Return [X, Y] of the center of cell containing provided text 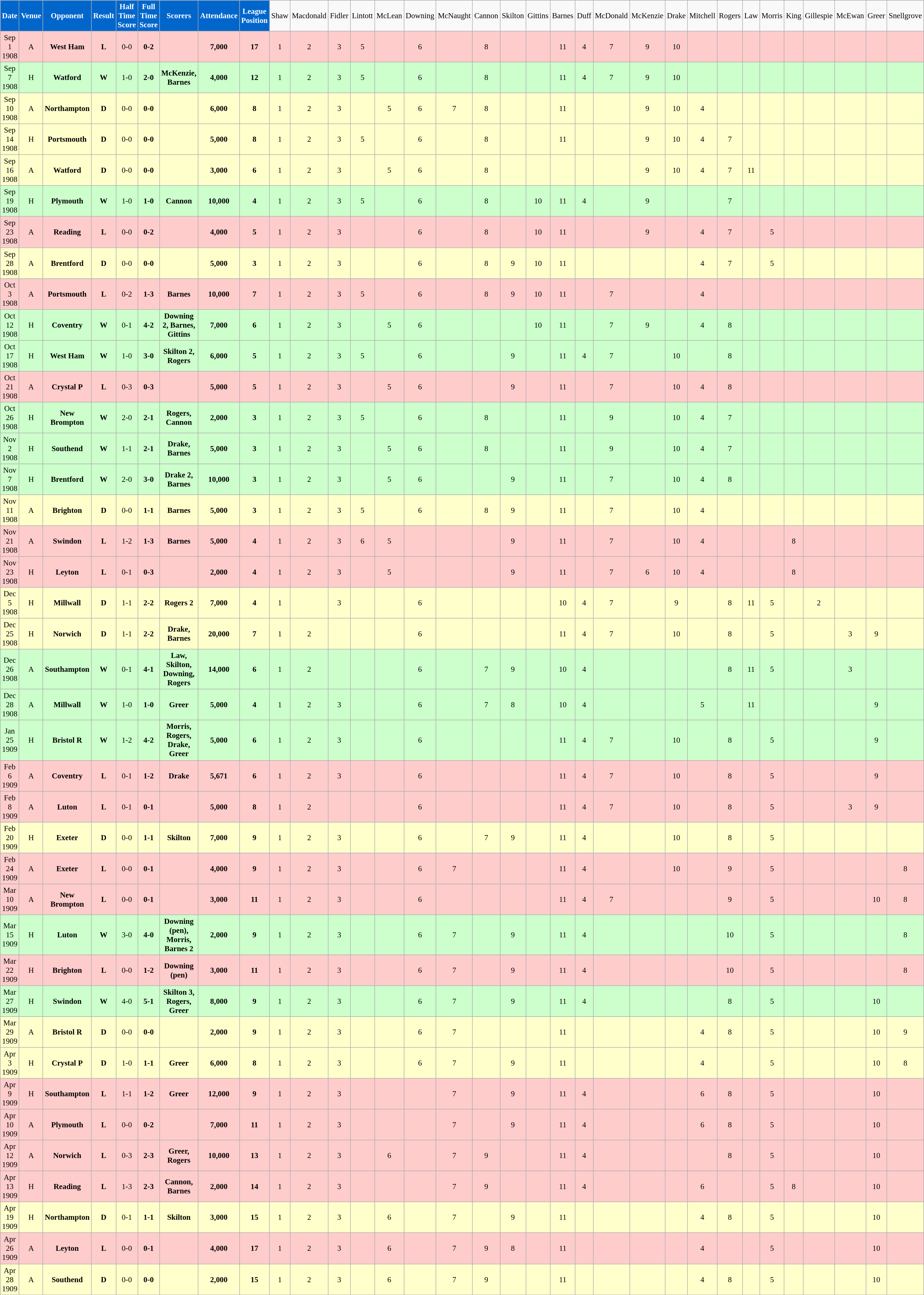
Full Time Score [148, 16]
Nov 7 1908 [10, 479]
Dec 25 1908 [10, 634]
League Position [254, 16]
McEwan [850, 16]
Mar 22 1909 [10, 970]
Feb 8 1909 [10, 807]
Mar 15 1909 [10, 935]
Macdonald [309, 16]
Feb 6 1909 [10, 776]
Morris, Rogers, Drake, Greer [179, 740]
Venue [31, 16]
Rogers [730, 16]
13 [254, 1156]
Apr 13 1909 [10, 1187]
McKenzie [647, 16]
Downing 2, Barnes, Gittins [179, 325]
Attendance [219, 16]
Sep 10 1908 [10, 109]
Mar 29 1909 [10, 1032]
20,000 [219, 634]
Apr 26 1909 [10, 1248]
Skilton 2, Rogers [179, 356]
Gittins [538, 16]
Mitchell [702, 16]
Sep 14 1908 [10, 139]
Law [751, 16]
Oct 3 1908 [10, 294]
McDonald [611, 16]
Skilton 3, Rogers, Greer [179, 1001]
Scorers [179, 16]
Mar 10 1909 [10, 900]
Apr 10 1909 [10, 1125]
Morris [772, 16]
Sep 1 1908 [10, 47]
Oct 26 1908 [10, 418]
Sep 16 1908 [10, 170]
14,000 [219, 669]
Half Time Score [127, 16]
Apr 3 1909 [10, 1063]
McNaught [454, 16]
Downing (pen), Morris, Barnes 2 [179, 935]
Duff [584, 16]
Feb 24 1909 [10, 869]
Rogers 2 [179, 603]
Sep 23 1908 [10, 232]
King [794, 16]
12,000 [219, 1094]
Shaw [280, 16]
Rogers, Cannon [179, 418]
8,000 [219, 1001]
12 [254, 78]
Greer, Rogers [179, 1156]
Opponent [67, 16]
Oct 17 1908 [10, 356]
Dec 28 1908 [10, 705]
5-1 [148, 1001]
Date [10, 16]
Jan 25 1909 [10, 740]
Result [104, 16]
Sep 28 1908 [10, 263]
Sep 19 1908 [10, 201]
Drake 2, Barnes [179, 479]
Snellgrove [905, 16]
Apr 19 1909 [10, 1217]
Nov 2 1908 [10, 448]
Feb 20 1909 [10, 837]
Sep 7 1908 [10, 78]
4-1 [148, 669]
14 [254, 1187]
Lintott [362, 16]
Dec 26 1908 [10, 669]
McLean [389, 16]
Apr 28 1909 [10, 1279]
Apr 9 1909 [10, 1094]
Mar 27 1909 [10, 1001]
Oct 21 1908 [10, 387]
Downing (pen) [179, 970]
McKenzie, Barnes [179, 78]
Dec 5 1908 [10, 603]
Cannon, Barnes [179, 1187]
Nov 21 1908 [10, 541]
Apr 12 1909 [10, 1156]
Gillespie [819, 16]
Fidler [339, 16]
Oct 12 1908 [10, 325]
Law, Skilton, Downing, Rogers [179, 669]
Downing [420, 16]
Nov 11 1908 [10, 510]
Nov 23 1908 [10, 572]
5,671 [219, 776]
